Find where the given text appears and provide that cell's center as [x, y] coordinate. 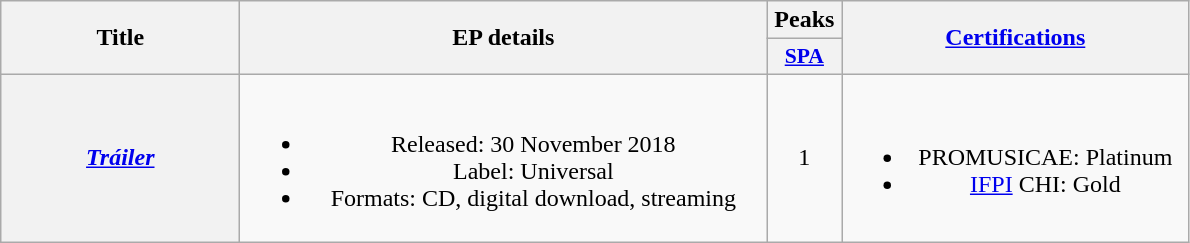
SPA [804, 57]
PROMUSICAE: PlatinumIFPI CHI: Gold [1016, 158]
Title [120, 38]
1 [804, 158]
Tráiler [120, 158]
Peaks [804, 20]
EP details [504, 38]
Released: 30 November 2018Label: UniversalFormats: CD, digital download, streaming [504, 158]
Certifications [1016, 38]
